Pinpoint the cell where the given text exists, returning its (X, Y) midpoint coordinate. 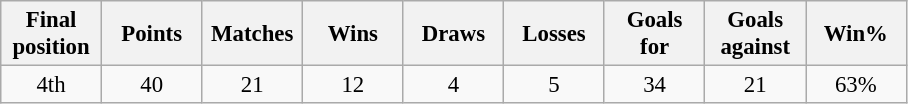
Losses (554, 34)
63% (856, 85)
Goals against (756, 34)
4 (454, 85)
Win% (856, 34)
4th (52, 85)
Points (152, 34)
Wins (354, 34)
Goals for (654, 34)
40 (152, 85)
34 (654, 85)
12 (354, 85)
5 (554, 85)
Matches (252, 34)
Draws (454, 34)
Final position (52, 34)
